Output the (x, y) coordinate of the center of the cell containing the given text.  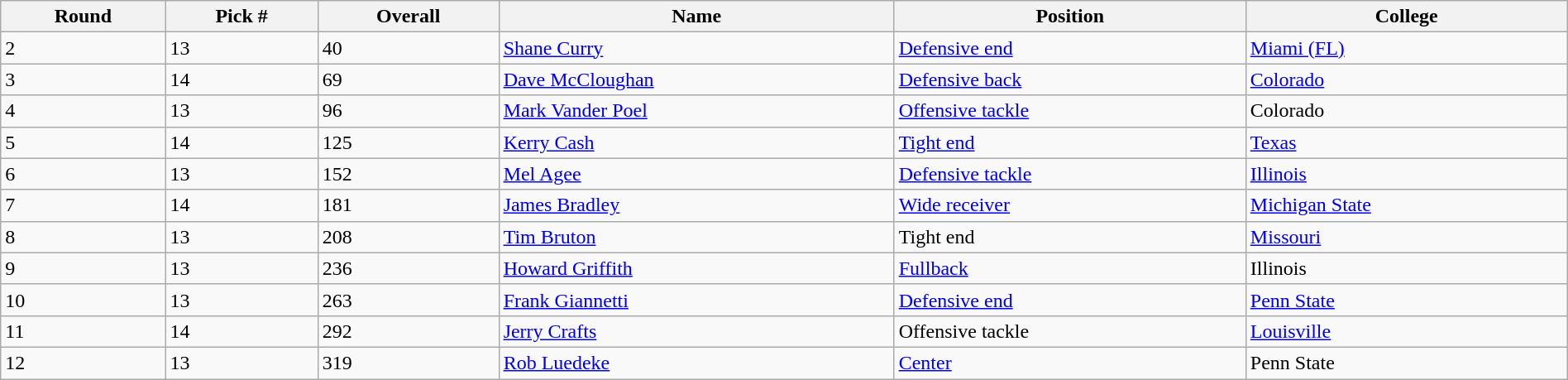
8 (83, 237)
Miami (FL) (1406, 48)
College (1406, 17)
208 (409, 237)
Name (696, 17)
263 (409, 300)
6 (83, 174)
69 (409, 79)
292 (409, 331)
Texas (1406, 142)
7 (83, 205)
5 (83, 142)
152 (409, 174)
Louisville (1406, 331)
Jerry Crafts (696, 331)
Mark Vander Poel (696, 111)
3 (83, 79)
Center (1070, 363)
40 (409, 48)
10 (83, 300)
319 (409, 363)
12 (83, 363)
Defensive tackle (1070, 174)
Howard Griffith (696, 268)
Rob Luedeke (696, 363)
Round (83, 17)
Overall (409, 17)
Fullback (1070, 268)
9 (83, 268)
96 (409, 111)
Mel Agee (696, 174)
181 (409, 205)
11 (83, 331)
Kerry Cash (696, 142)
Michigan State (1406, 205)
Pick # (241, 17)
Missouri (1406, 237)
236 (409, 268)
Wide receiver (1070, 205)
Dave McCloughan (696, 79)
Position (1070, 17)
Frank Giannetti (696, 300)
Tim Bruton (696, 237)
2 (83, 48)
4 (83, 111)
James Bradley (696, 205)
Defensive back (1070, 79)
Shane Curry (696, 48)
125 (409, 142)
